Locate the cell with the specified text and output its (X, Y) center coordinate. 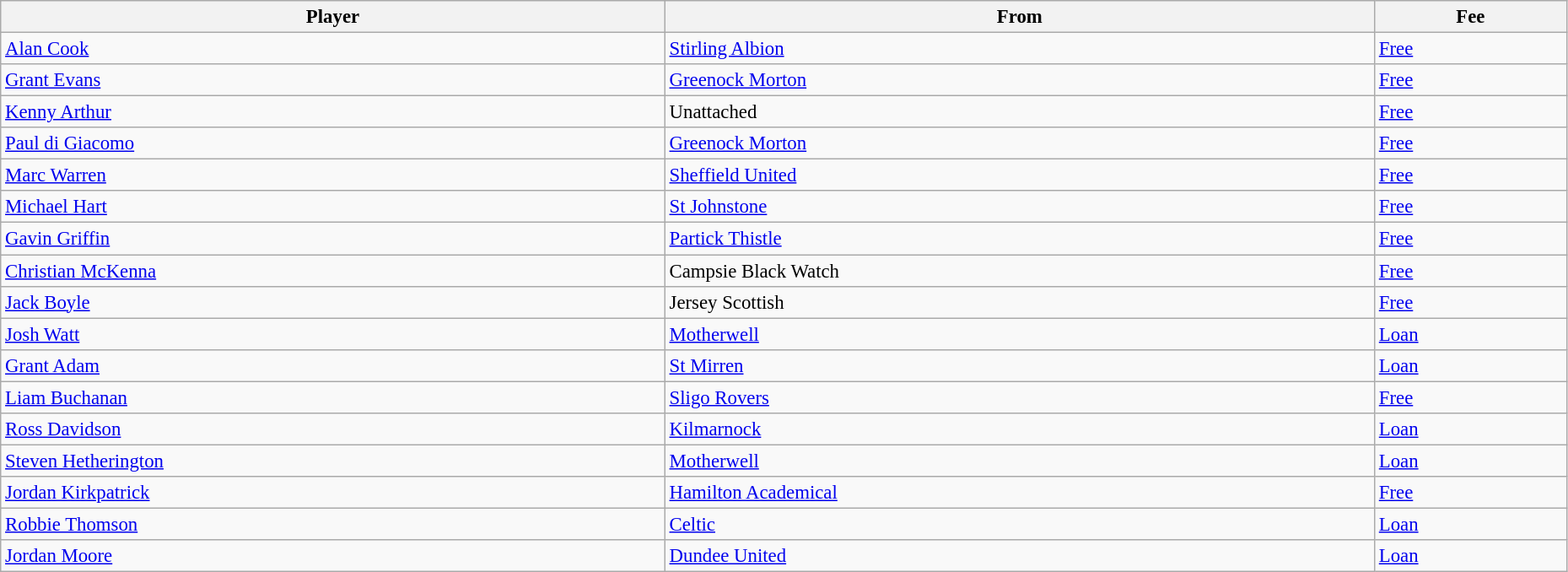
Celtic (1019, 524)
Paul di Giacomo (333, 143)
Josh Watt (333, 334)
St Johnstone (1019, 207)
Christian McKenna (333, 271)
Liam Buchanan (333, 397)
Gavin Griffin (333, 239)
Robbie Thomson (333, 524)
Jersey Scottish (1019, 302)
Alan Cook (333, 49)
St Mirren (1019, 365)
Michael Hart (333, 207)
Campsie Black Watch (1019, 271)
Dundee United (1019, 556)
Kilmarnock (1019, 429)
Ross Davidson (333, 429)
Unattached (1019, 112)
Fee (1470, 17)
Partick Thistle (1019, 239)
Grant Evans (333, 80)
From (1019, 17)
Steven Hetherington (333, 461)
Player (333, 17)
Stirling Albion (1019, 49)
Jack Boyle (333, 302)
Jordan Moore (333, 556)
Grant Adam (333, 365)
Marc Warren (333, 175)
Sligo Rovers (1019, 397)
Sheffield United (1019, 175)
Kenny Arthur (333, 112)
Hamilton Academical (1019, 493)
Jordan Kirkpatrick (333, 493)
